Capture the cell that displays the provided text and extract its (x, y) central coordinate. 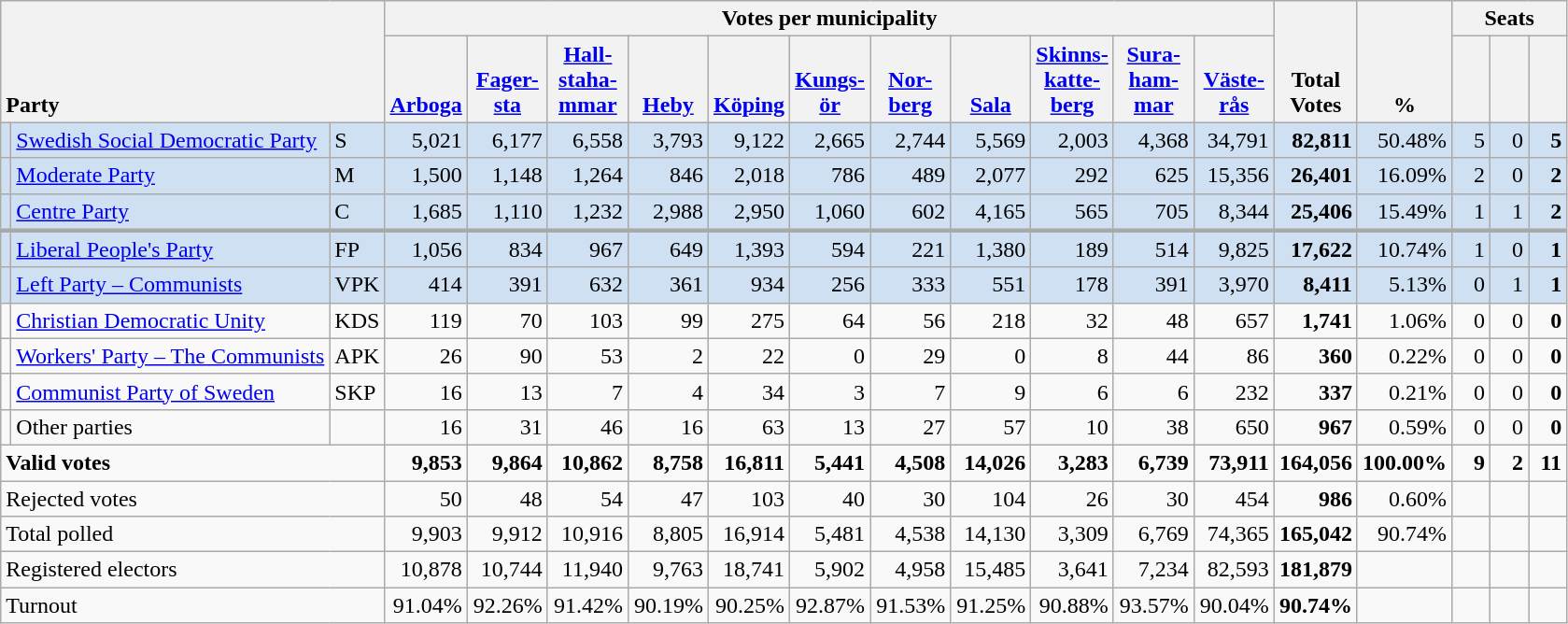
8,411 (1315, 285)
256 (830, 285)
6,739 (1153, 462)
10,862 (587, 462)
8,805 (668, 534)
90.04% (1234, 605)
16,811 (749, 462)
0.21% (1405, 391)
17,622 (1315, 249)
632 (587, 285)
594 (830, 249)
Fager- sta (507, 79)
Skinns- katte- berg (1072, 79)
1.06% (1405, 320)
90.19% (668, 605)
M (357, 176)
% (1405, 62)
3,641 (1072, 570)
14,026 (991, 462)
Valid votes (192, 462)
181,879 (1315, 570)
S (357, 140)
4,165 (991, 212)
32 (1072, 320)
APK (357, 356)
15.49% (1405, 212)
4,538 (911, 534)
2,077 (991, 176)
9,903 (426, 534)
92.26% (507, 605)
3 (830, 391)
Party (192, 62)
489 (911, 176)
164,056 (1315, 462)
Votes per municipality (829, 19)
73,911 (1234, 462)
10,916 (587, 534)
90.25% (749, 605)
Seats (1509, 19)
74,365 (1234, 534)
Communist Party of Sweden (170, 391)
650 (1234, 427)
Registered electors (192, 570)
1,056 (426, 249)
934 (749, 285)
SKP (357, 391)
29 (911, 356)
0.59% (1405, 427)
38 (1153, 427)
11,940 (587, 570)
70 (507, 320)
3,283 (1072, 462)
KDS (357, 320)
53 (587, 356)
178 (1072, 285)
705 (1153, 212)
99 (668, 320)
Nor- berg (911, 79)
189 (1072, 249)
14,130 (991, 534)
275 (749, 320)
Sala (991, 79)
26,401 (1315, 176)
9,864 (507, 462)
2,950 (749, 212)
3,309 (1072, 534)
846 (668, 176)
8,344 (1234, 212)
Total polled (192, 534)
9,122 (749, 140)
22 (749, 356)
Köping (749, 79)
Sura- ham- mar (1153, 79)
16,914 (749, 534)
10,878 (426, 570)
218 (991, 320)
1,148 (507, 176)
514 (1153, 249)
9,763 (668, 570)
8,758 (668, 462)
1,741 (1315, 320)
786 (830, 176)
9,853 (426, 462)
Liberal People's Party (170, 249)
91.04% (426, 605)
834 (507, 249)
Väste- rås (1234, 79)
7,234 (1153, 570)
92.87% (830, 605)
10.74% (1405, 249)
9,912 (507, 534)
4,368 (1153, 140)
1,393 (749, 249)
27 (911, 427)
44 (1153, 356)
34,791 (1234, 140)
2,018 (749, 176)
565 (1072, 212)
986 (1315, 498)
91.25% (991, 605)
333 (911, 285)
50.48% (1405, 140)
Heby (668, 79)
90.88% (1072, 605)
4,958 (911, 570)
64 (830, 320)
1,500 (426, 176)
C (357, 212)
57 (991, 427)
16.09% (1405, 176)
100.00% (1405, 462)
649 (668, 249)
Hall- staha- mmar (587, 79)
2,744 (911, 140)
360 (1315, 356)
93.57% (1153, 605)
2,003 (1072, 140)
47 (668, 498)
6,558 (587, 140)
551 (991, 285)
18,741 (749, 570)
91.53% (911, 605)
Centre Party (170, 212)
6,177 (507, 140)
5.13% (1405, 285)
Total Votes (1315, 62)
Other parties (170, 427)
337 (1315, 391)
119 (426, 320)
1,264 (587, 176)
625 (1153, 176)
1,110 (507, 212)
104 (991, 498)
9,825 (1234, 249)
165,042 (1315, 534)
Kungs- ör (830, 79)
0.60% (1405, 498)
414 (426, 285)
292 (1072, 176)
4,508 (911, 462)
5,902 (830, 570)
82,593 (1234, 570)
1,685 (426, 212)
15,485 (991, 570)
232 (1234, 391)
454 (1234, 498)
361 (668, 285)
11 (1548, 462)
Arboga (426, 79)
FP (357, 249)
15,356 (1234, 176)
3,793 (668, 140)
1,060 (830, 212)
1,232 (587, 212)
602 (911, 212)
90 (507, 356)
Left Party – Communists (170, 285)
6,769 (1153, 534)
25,406 (1315, 212)
0.22% (1405, 356)
5,441 (830, 462)
5,481 (830, 534)
Workers' Party – The Communists (170, 356)
8 (1072, 356)
86 (1234, 356)
Moderate Party (170, 176)
Christian Democratic Unity (170, 320)
2,988 (668, 212)
54 (587, 498)
63 (749, 427)
Rejected votes (192, 498)
Turnout (192, 605)
VPK (357, 285)
2,665 (830, 140)
1,380 (991, 249)
46 (587, 427)
56 (911, 320)
4 (668, 391)
91.42% (587, 605)
34 (749, 391)
5,021 (426, 140)
3,970 (1234, 285)
40 (830, 498)
50 (426, 498)
31 (507, 427)
657 (1234, 320)
Swedish Social Democratic Party (170, 140)
221 (911, 249)
10 (1072, 427)
82,811 (1315, 140)
5,569 (991, 140)
10,744 (507, 570)
